Output the [X, Y] coordinate of the center of the cell containing the given text.  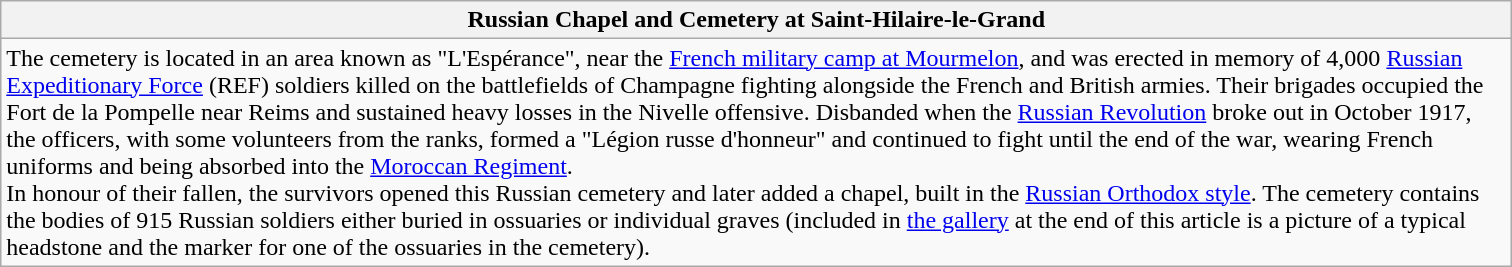
Russian Chapel and Cemetery at Saint-Hilaire-le-Grand [756, 20]
